Provide the (x, y) coordinate of the cell's center where the given text is located.  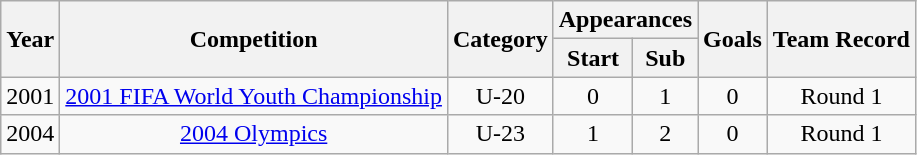
U-23 (500, 134)
Category (500, 39)
2001 FIFA World Youth Championship (254, 96)
Appearances (625, 20)
U-20 (500, 96)
Competition (254, 39)
2004 (30, 134)
Sub (666, 58)
2 (666, 134)
Goals (733, 39)
Year (30, 39)
2004 Olympics (254, 134)
Start (593, 58)
2001 (30, 96)
Team Record (841, 39)
